Pinpoint the cell where the given text exists, returning its (x, y) midpoint coordinate. 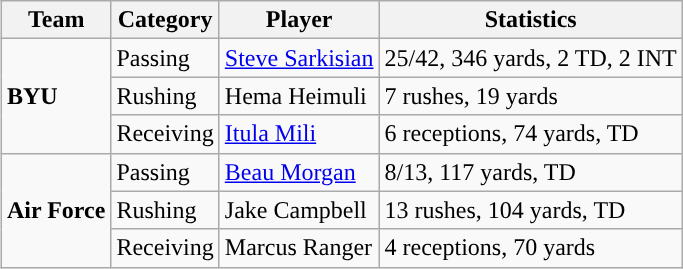
6 receptions, 74 yards, TD (530, 134)
Itula Mili (299, 134)
13 rushes, 104 yards, TD (530, 210)
25/42, 346 yards, 2 TD, 2 INT (530, 58)
Statistics (530, 20)
Marcus Ranger (299, 248)
Steve Sarkisian (299, 58)
8/13, 117 yards, TD (530, 172)
Jake Campbell (299, 210)
Beau Morgan (299, 172)
Team (56, 20)
Player (299, 20)
Hema Heimuli (299, 96)
4 receptions, 70 yards (530, 248)
Air Force (56, 210)
BYU (56, 96)
Category (165, 20)
7 rushes, 19 yards (530, 96)
